Detect which cell encompasses the target text, then output its [x, y] center coordinate. 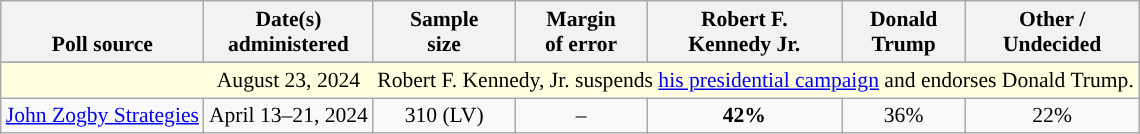
22% [1052, 116]
310 (LV) [444, 116]
DonaldTrump [904, 32]
42% [744, 116]
Poll source [102, 32]
– [580, 116]
John Zogby Strategies [102, 116]
August 23, 2024 [288, 80]
Samplesize [444, 32]
Robert F. Kennedy, Jr. suspends his presidential campaign and endorses Donald Trump. [756, 80]
Date(s)administered [288, 32]
Robert F.Kennedy Jr. [744, 32]
36% [904, 116]
April 13–21, 2024 [288, 116]
Marginof error [580, 32]
Other /Undecided [1052, 32]
